Find where the given text appears and provide that cell's center as (x, y) coordinate. 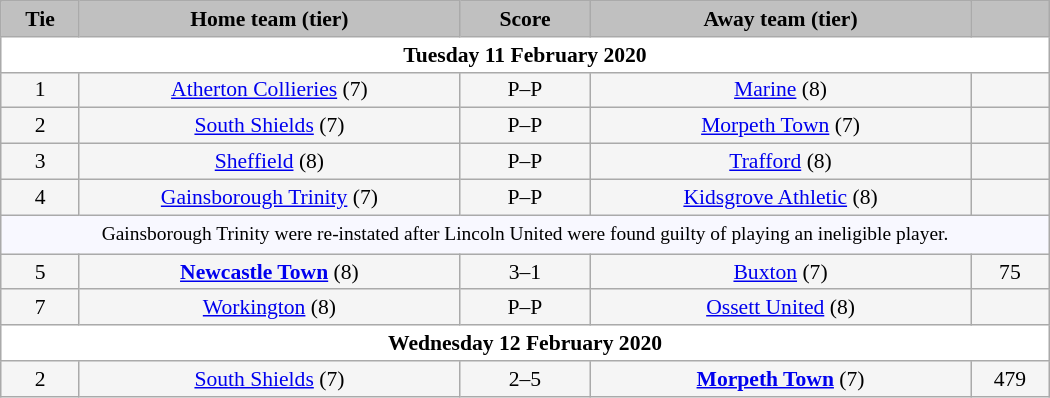
Ossett United (8) (781, 308)
Gainsborough Trinity were re-instated after Lincoln United were found guilty of playing an ineligible player. (525, 234)
Kidsgrove Athletic (8) (781, 197)
Sheffield (8) (269, 162)
479 (1010, 379)
Workington (8) (269, 308)
Tuesday 11 February 2020 (525, 55)
75 (1010, 272)
2–5 (524, 379)
Trafford (8) (781, 162)
Tie (40, 19)
Gainsborough Trinity (7) (269, 197)
Wednesday 12 February 2020 (525, 343)
5 (40, 272)
7 (40, 308)
Atherton Collieries (7) (269, 90)
Marine (8) (781, 90)
3–1 (524, 272)
Home team (tier) (269, 19)
Newcastle Town (8) (269, 272)
3 (40, 162)
Buxton (7) (781, 272)
Score (524, 19)
1 (40, 90)
Away team (tier) (781, 19)
4 (40, 197)
